Extract the (X, Y) coordinate from the center of the cell holding the provided text.  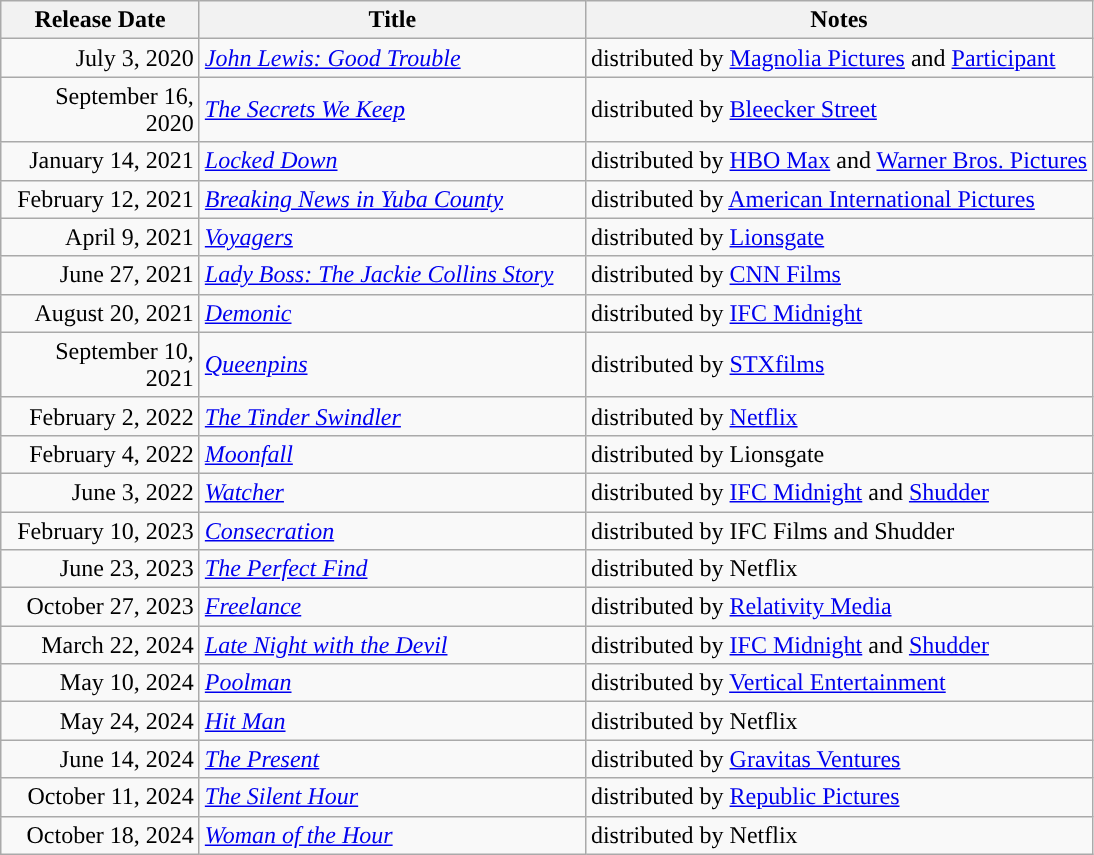
distributed by IFC Midnight (838, 313)
distributed by Magnolia Pictures and Participant (838, 58)
distributed by Bleecker Street (838, 110)
July 3, 2020 (100, 58)
June 3, 2022 (100, 492)
Release Date (100, 20)
April 9, 2021 (100, 237)
Hit Man (392, 721)
distributed by Republic Pictures (838, 797)
October 11, 2024 (100, 797)
May 10, 2024 (100, 683)
distributed by Relativity Media (838, 607)
distributed by American International Pictures (838, 199)
distributed by CNN Films (838, 275)
Locked Down (392, 161)
June 23, 2023 (100, 569)
February 4, 2022 (100, 454)
Late Night with the Devil (392, 645)
The Perfect Find (392, 569)
October 18, 2024 (100, 835)
Freelance (392, 607)
distributed by Gravitas Ventures (838, 759)
Moonfall (392, 454)
Woman of the Hour (392, 835)
September 10, 2021 (100, 364)
Poolman (392, 683)
June 14, 2024 (100, 759)
The Tinder Swindler (392, 416)
March 22, 2024 (100, 645)
Voyagers (392, 237)
The Secrets We Keep (392, 110)
January 14, 2021 (100, 161)
Watcher (392, 492)
February 12, 2021 (100, 199)
The Present (392, 759)
February 10, 2023 (100, 531)
Notes (838, 20)
Title (392, 20)
June 27, 2021 (100, 275)
distributed by IFC Films and Shudder (838, 531)
October 27, 2023 (100, 607)
distributed by STXfilms (838, 364)
Demonic (392, 313)
February 2, 2022 (100, 416)
Queenpins (392, 364)
distributed by HBO Max and Warner Bros. Pictures (838, 161)
John Lewis: Good Trouble (392, 58)
Lady Boss: The Jackie Collins Story (392, 275)
September 16, 2020 (100, 110)
The Silent Hour (392, 797)
August 20, 2021 (100, 313)
distributed by Vertical Entertainment (838, 683)
Consecration (392, 531)
Breaking News in Yuba County (392, 199)
May 24, 2024 (100, 721)
